Identify which cell holds the provided text, then report its [X, Y] central coordinate. 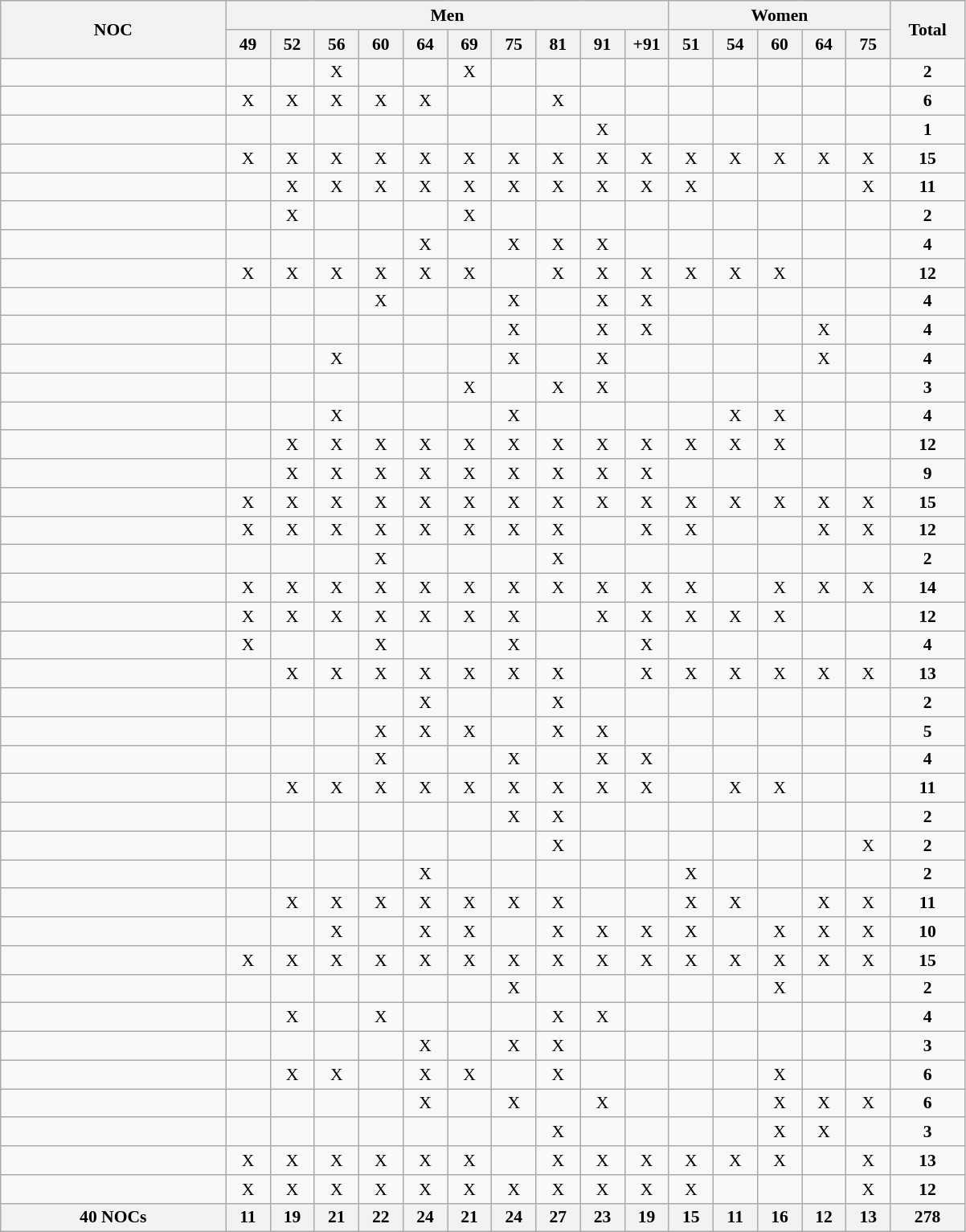
91 [603, 44]
Men [447, 15]
23 [603, 1218]
Total [927, 29]
5 [927, 731]
NOC [113, 29]
49 [248, 44]
69 [469, 44]
52 [293, 44]
54 [735, 44]
56 [336, 44]
14 [927, 588]
27 [558, 1218]
Women [780, 15]
1 [927, 130]
22 [381, 1218]
+91 [646, 44]
40 NOCs [113, 1218]
278 [927, 1218]
81 [558, 44]
10 [927, 931]
16 [780, 1218]
51 [691, 44]
9 [927, 473]
